Search for the cell housing the specified text and yield its [x, y] center coordinate. 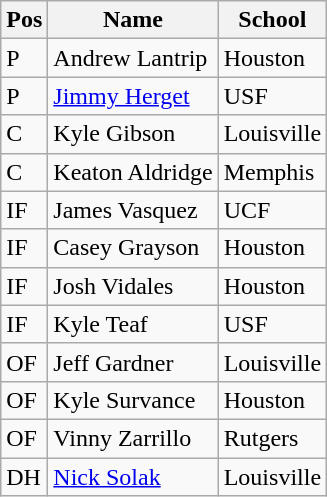
Kyle Survance [133, 400]
Kyle Gibson [133, 134]
Rutgers [272, 438]
Josh Vidales [133, 286]
Memphis [272, 172]
Nick Solak [133, 477]
James Vasquez [133, 210]
Name [133, 20]
Andrew Lantrip [133, 58]
Keaton Aldridge [133, 172]
Jimmy Herget [133, 96]
Casey Grayson [133, 248]
Kyle Teaf [133, 324]
Vinny Zarrillo [133, 438]
DH [24, 477]
UCF [272, 210]
Jeff Gardner [133, 362]
Pos [24, 20]
School [272, 20]
